Locate the cell with the specified text and output its (x, y) center coordinate. 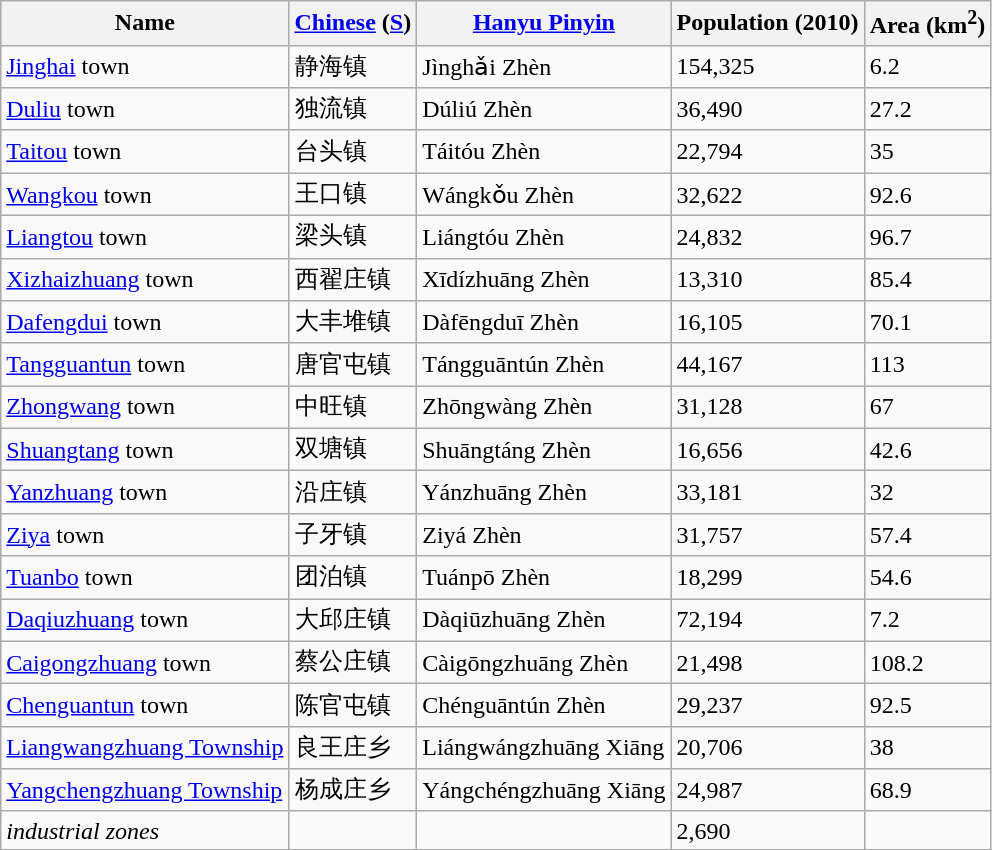
32 (928, 492)
Wangkou town (145, 194)
29,237 (768, 706)
Xizhaizhuang town (145, 280)
54.6 (928, 578)
Taitou town (145, 152)
16,656 (768, 450)
Population (2010) (768, 24)
Chénguāntún Zhèn (544, 706)
24,832 (768, 238)
13,310 (768, 280)
Shuāngtáng Zhèn (544, 450)
44,167 (768, 364)
70.1 (928, 322)
Jinghai town (145, 66)
42.6 (928, 450)
35 (928, 152)
Ziyá Zhèn (544, 534)
Name (145, 24)
96.7 (928, 238)
68.9 (928, 790)
Táitóu Zhèn (544, 152)
24,987 (768, 790)
子牙镇 (353, 534)
92.6 (928, 194)
92.5 (928, 706)
唐官屯镇 (353, 364)
大邱庄镇 (353, 620)
72,194 (768, 620)
Xīdízhuāng Zhèn (544, 280)
陈官屯镇 (353, 706)
32,622 (768, 194)
38 (928, 748)
31,757 (768, 534)
Càigōngzhuāng Zhèn (544, 662)
154,325 (768, 66)
团泊镇 (353, 578)
Wángkǒu Zhèn (544, 194)
7.2 (928, 620)
Shuangtang town (145, 450)
沿庄镇 (353, 492)
Tuánpō Zhèn (544, 578)
良王庄乡 (353, 748)
Yanzhuang town (145, 492)
Liangwangzhuang Township (145, 748)
Chenguantun town (145, 706)
独流镇 (353, 110)
31,128 (768, 408)
Dafengdui town (145, 322)
Tangguantun town (145, 364)
Hanyu Pinyin (544, 24)
台头镇 (353, 152)
Dúliú Zhèn (544, 110)
Ziya town (145, 534)
113 (928, 364)
Jìnghǎi Zhèn (544, 66)
蔡公庄镇 (353, 662)
6.2 (928, 66)
Dàqiūzhuāng Zhèn (544, 620)
Daqiuzhuang town (145, 620)
20,706 (768, 748)
36,490 (768, 110)
杨成庄乡 (353, 790)
18,299 (768, 578)
Dàfēngduī Zhèn (544, 322)
Liángtóu Zhèn (544, 238)
Zhongwang town (145, 408)
Liangtou town (145, 238)
双塘镇 (353, 450)
2,690 (768, 830)
57.4 (928, 534)
27.2 (928, 110)
Tángguāntún Zhèn (544, 364)
21,498 (768, 662)
Yángchéngzhuāng Xiāng (544, 790)
33,181 (768, 492)
中旺镇 (353, 408)
Chinese (S) (353, 24)
Duliu town (145, 110)
静海镇 (353, 66)
industrial zones (145, 830)
Zhōngwàng Zhèn (544, 408)
85.4 (928, 280)
108.2 (928, 662)
67 (928, 408)
Area (km2) (928, 24)
梁头镇 (353, 238)
Liángwángzhuāng Xiāng (544, 748)
16,105 (768, 322)
Yánzhuāng Zhèn (544, 492)
22,794 (768, 152)
西翟庄镇 (353, 280)
大丰堆镇 (353, 322)
Tuanbo town (145, 578)
王口镇 (353, 194)
Yangchengzhuang Township (145, 790)
Caigongzhuang town (145, 662)
